Extract the (x, y) coordinate from the center of the cell holding the provided text.  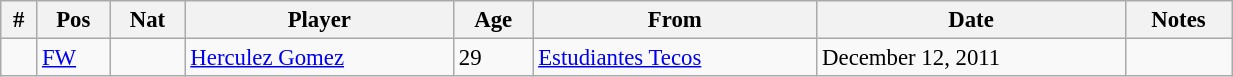
FW (74, 58)
Pos (74, 20)
December 12, 2011 (972, 58)
Notes (1178, 20)
# (19, 20)
Estudiantes Tecos (675, 58)
From (675, 20)
Player (319, 20)
Nat (148, 20)
Age (494, 20)
Herculez Gomez (319, 58)
Date (972, 20)
29 (494, 58)
